Pinpoint the cell where the given text exists, returning its [X, Y] midpoint coordinate. 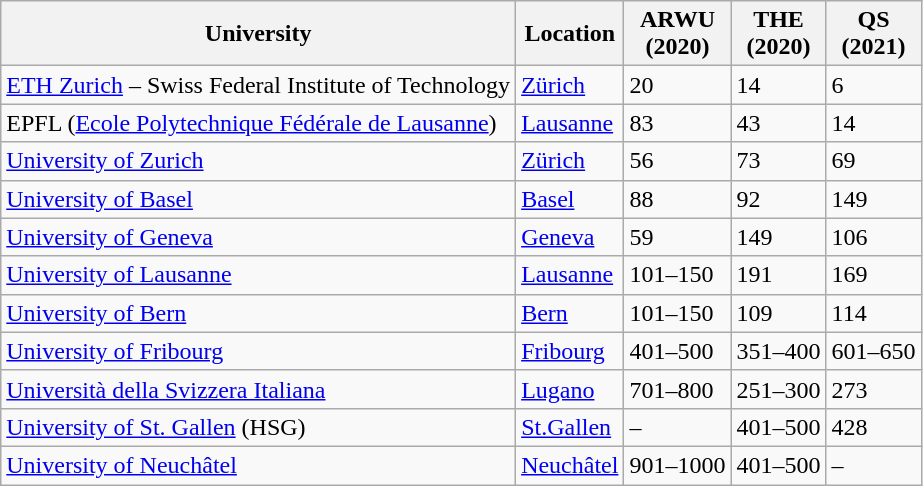
6 [874, 85]
273 [874, 389]
University of Fribourg [258, 351]
University of Bern [258, 313]
701–800 [678, 389]
106 [874, 237]
Basel [570, 199]
Neuchâtel [570, 465]
251–300 [778, 389]
University of Lausanne [258, 275]
73 [778, 161]
601–650 [874, 351]
Bern [570, 313]
University of Zurich [258, 161]
428 [874, 427]
Geneva [570, 237]
169 [874, 275]
56 [678, 161]
88 [678, 199]
Location [570, 34]
THE(2020) [778, 34]
ARWU(2020) [678, 34]
University of Geneva [258, 237]
University of St. Gallen (HSG) [258, 427]
83 [678, 123]
University of Basel [258, 199]
59 [678, 237]
Lugano [570, 389]
109 [778, 313]
Università della Svizzera Italiana [258, 389]
EPFL (Ecole Polytechnique Fédérale de Lausanne) [258, 123]
191 [778, 275]
43 [778, 123]
Fribourg [570, 351]
901–1000 [678, 465]
20 [678, 85]
University of Neuchâtel [258, 465]
69 [874, 161]
92 [778, 199]
351–400 [778, 351]
University [258, 34]
QS(2021) [874, 34]
ETH Zurich – Swiss Federal Institute of Technology [258, 85]
114 [874, 313]
St.Gallen [570, 427]
